For the text-containing cell, return its midpoint in (X, Y) coordinate format. 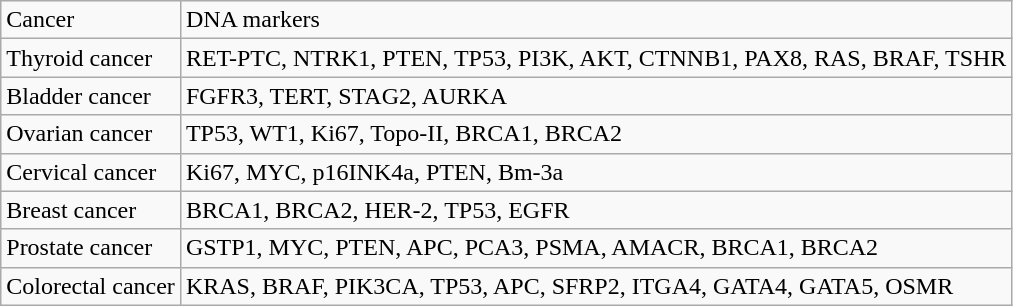
Ovarian cancer (91, 134)
KRAS, BRAF, PIK3CA, TP53, APC, SFRP2, ITGA4, GATA4, GATA5, OSMR (596, 286)
GSTP1, MYC, PTEN, APC, PCA3, PSMA, AMACR, BRCA1, BRCA2 (596, 248)
TP53, WT1, Ki67, Topo-II, BRCA1, BRCA2 (596, 134)
Thyroid cancer (91, 58)
Bladder cancer (91, 96)
DNA markers (596, 20)
Cancer (91, 20)
FGFR3, TERT, STAG2, AURKA (596, 96)
Colorectal cancer (91, 286)
Prostate cancer (91, 248)
Breast cancer (91, 210)
BRCA1, BRCA2, HER-2, TP53, EGFR (596, 210)
Ki67, MYC, p16INK4a, PTEN, Bm-3a (596, 172)
Cervical cancer (91, 172)
RET-PTC, NTRK1, PTEN, TP53, PI3K, AKT, CTNNB1, PAX8, RAS, BRAF, TSHR (596, 58)
